Extract the [X, Y] coordinate from the center of the cell holding the provided text.  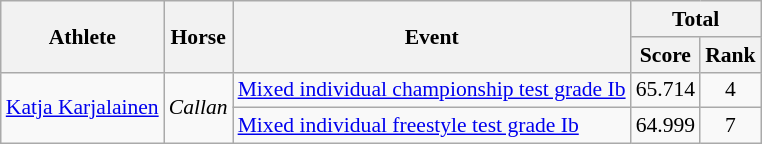
Horse [198, 36]
65.714 [666, 90]
Score [666, 55]
Mixed individual championship test grade Ib [432, 90]
4 [730, 90]
Katja Karjalainen [82, 108]
Total [696, 19]
Event [432, 36]
7 [730, 126]
Athlete [82, 36]
Callan [198, 108]
64.999 [666, 126]
Rank [730, 55]
Mixed individual freestyle test grade Ib [432, 126]
